For the text-containing cell, return its midpoint in [x, y] coordinate format. 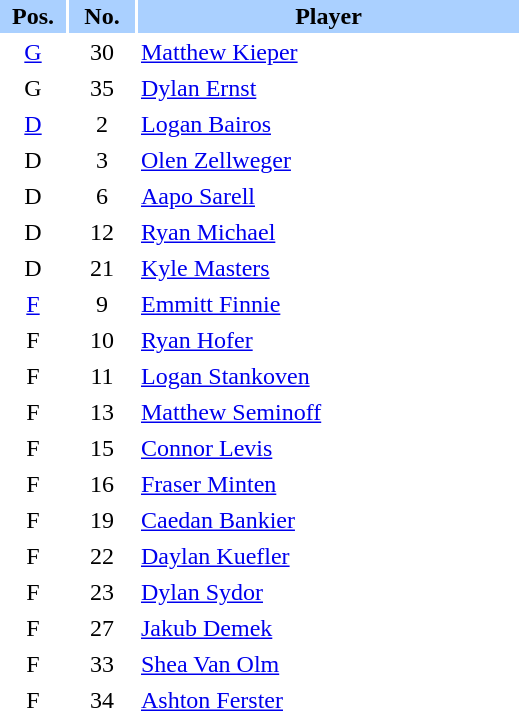
Olen Zellweger [328, 160]
Daylan Kuefler [328, 556]
Emmitt Finnie [328, 304]
10 [102, 340]
Logan Bairos [328, 124]
2 [102, 124]
Dylan Ernst [328, 88]
13 [102, 412]
Matthew Kieper [328, 52]
15 [102, 448]
Aapo Sarell [328, 196]
16 [102, 484]
Caedan Bankier [328, 520]
3 [102, 160]
Dylan Sydor [328, 592]
27 [102, 628]
Fraser Minten [328, 484]
Ryan Hofer [328, 340]
35 [102, 88]
Jakub Demek [328, 628]
Matthew Seminoff [328, 412]
21 [102, 268]
12 [102, 232]
30 [102, 52]
Logan Stankoven [328, 376]
Kyle Masters [328, 268]
22 [102, 556]
No. [102, 16]
33 [102, 664]
9 [102, 304]
Player [328, 16]
23 [102, 592]
19 [102, 520]
6 [102, 196]
Shea Van Olm [328, 664]
Ryan Michael [328, 232]
Pos. [33, 16]
11 [102, 376]
Connor Levis [328, 448]
